Output the (X, Y) coordinate of the center of the cell containing the given text.  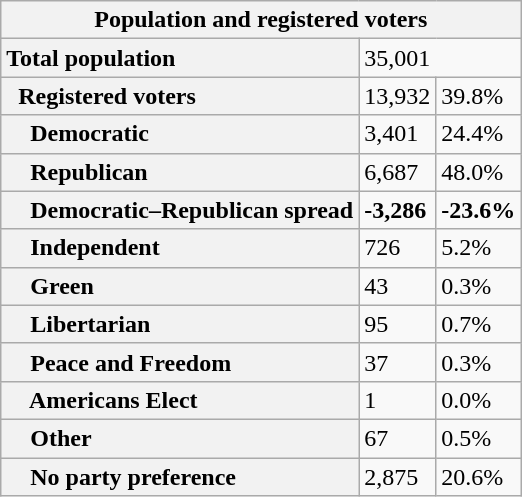
Americans Elect (180, 400)
95 (398, 324)
20.6% (478, 477)
67 (398, 438)
-3,286 (398, 210)
39.8% (478, 96)
No party preference (180, 477)
5.2% (478, 248)
2,875 (398, 477)
3,401 (398, 134)
Democratic (180, 134)
Other (180, 438)
37 (398, 362)
48.0% (478, 172)
-23.6% (478, 210)
726 (398, 248)
Libertarian (180, 324)
0.5% (478, 438)
Population and registered voters (261, 20)
13,932 (398, 96)
Total population (180, 58)
0.7% (478, 324)
Registered voters (180, 96)
0.0% (478, 400)
Peace and Freedom (180, 362)
35,001 (440, 58)
Green (180, 286)
Democratic–Republican spread (180, 210)
24.4% (478, 134)
43 (398, 286)
Independent (180, 248)
Republican (180, 172)
1 (398, 400)
6,687 (398, 172)
